From the cell containing the given text, extract its center point as (X, Y) coordinate. 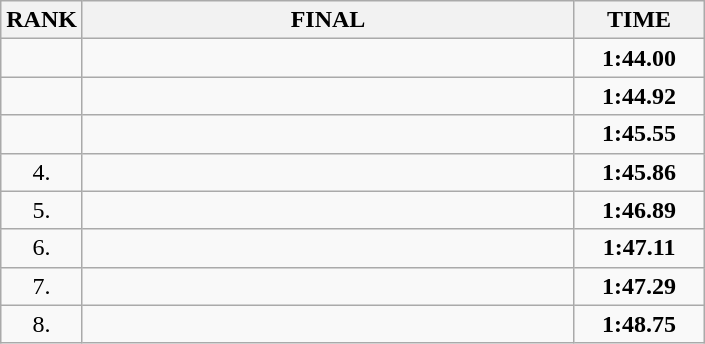
RANK (42, 20)
8. (42, 324)
1:47.11 (640, 248)
1:47.29 (640, 286)
FINAL (328, 20)
1:48.75 (640, 324)
5. (42, 210)
1:46.89 (640, 210)
1:45.55 (640, 134)
TIME (640, 20)
7. (42, 286)
1:45.86 (640, 172)
4. (42, 172)
1:44.92 (640, 96)
6. (42, 248)
1:44.00 (640, 58)
